Capture the cell that displays the provided text and extract its [x, y] central coordinate. 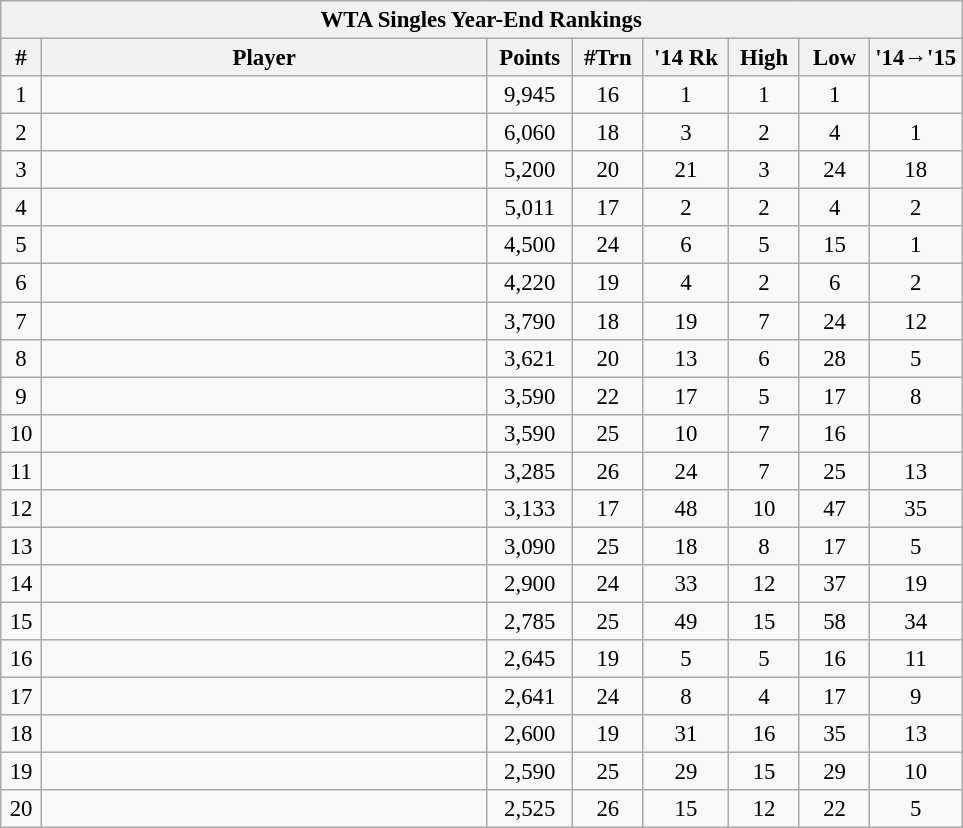
49 [686, 621]
2,600 [530, 734]
3,090 [530, 546]
# [22, 58]
Points [530, 58]
4,220 [530, 283]
21 [686, 170]
6,060 [530, 133]
34 [916, 621]
3,790 [530, 321]
3,133 [530, 509]
WTA Singles Year-End Rankings [482, 20]
'14→'15 [916, 58]
Player [264, 58]
5,200 [530, 170]
2,641 [530, 697]
2,645 [530, 659]
3,621 [530, 358]
2,525 [530, 809]
47 [834, 509]
28 [834, 358]
2,590 [530, 772]
9,945 [530, 95]
37 [834, 584]
2,785 [530, 621]
48 [686, 509]
4,500 [530, 245]
Low [834, 58]
2,900 [530, 584]
33 [686, 584]
High [764, 58]
3,285 [530, 471]
31 [686, 734]
'14 Rk [686, 58]
14 [22, 584]
58 [834, 621]
5,011 [530, 208]
#Trn [608, 58]
